Output the [x, y] coordinate of the center of the cell containing the given text.  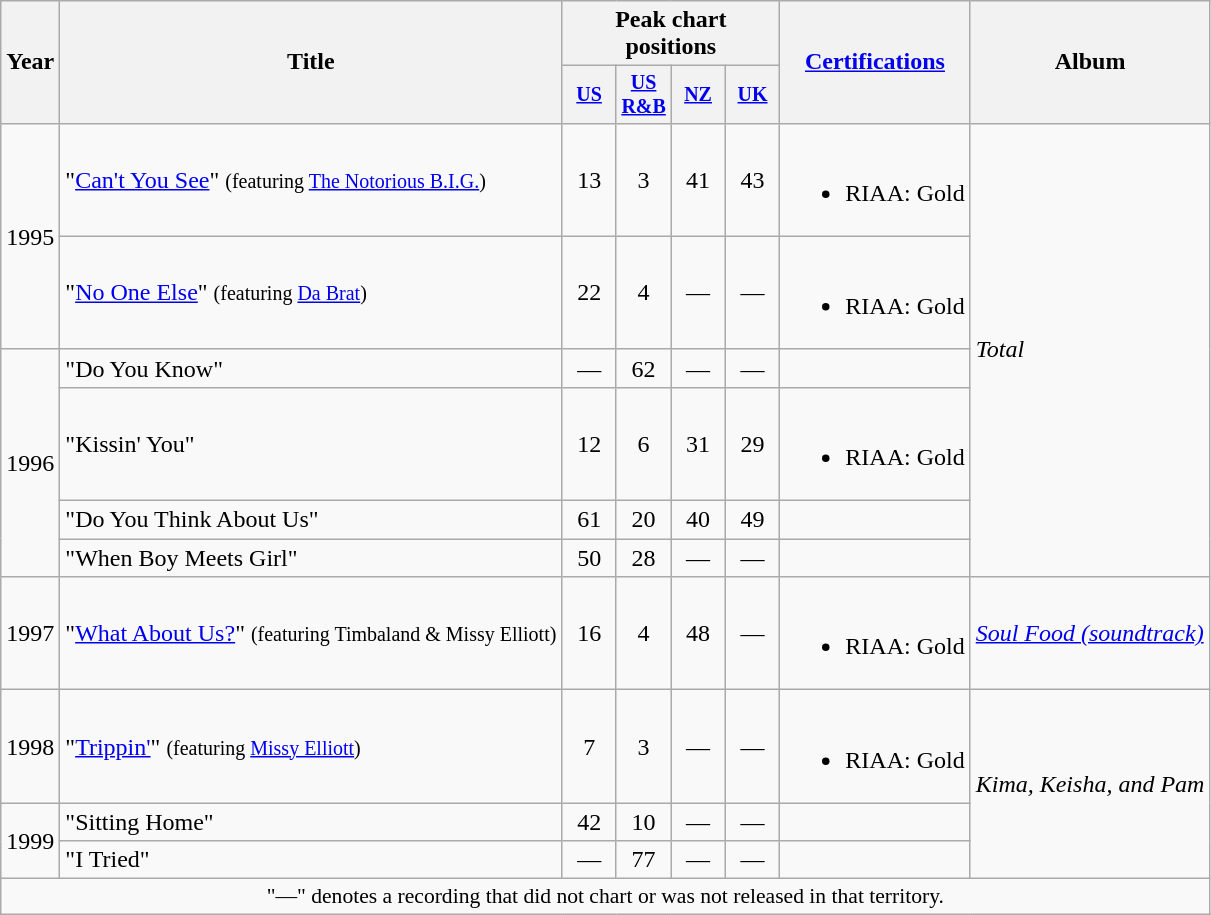
USR&B [643, 94]
16 [589, 634]
40 [698, 520]
77 [643, 860]
Total [1090, 350]
41 [698, 180]
43 [752, 180]
Soul Food (soundtrack) [1090, 634]
1998 [30, 746]
1997 [30, 634]
1996 [30, 462]
"Do You Think About Us" [311, 520]
62 [643, 368]
1995 [30, 236]
Certifications [875, 62]
28 [643, 558]
6 [643, 444]
13 [589, 180]
Album [1090, 62]
"Do You Know" [311, 368]
"—" denotes a recording that did not chart or was not released in that territory. [606, 897]
12 [589, 444]
61 [589, 520]
"Can't You See" (featuring The Notorious B.I.G.) [311, 180]
1999 [30, 841]
"Sitting Home" [311, 822]
49 [752, 520]
42 [589, 822]
US [589, 94]
10 [643, 822]
Kima, Keisha, and Pam [1090, 784]
50 [589, 558]
Title [311, 62]
31 [698, 444]
22 [589, 292]
UK [752, 94]
"Trippin'" (featuring Missy Elliott) [311, 746]
"When Boy Meets Girl" [311, 558]
29 [752, 444]
Year [30, 62]
"Kissin' You" [311, 444]
20 [643, 520]
7 [589, 746]
48 [698, 634]
NZ [698, 94]
"No One Else" (featuring Da Brat) [311, 292]
"I Tried" [311, 860]
Peak chart positions [671, 34]
"What About Us?" (featuring Timbaland & Missy Elliott) [311, 634]
